Detect which cell encompasses the target text, then output its [x, y] center coordinate. 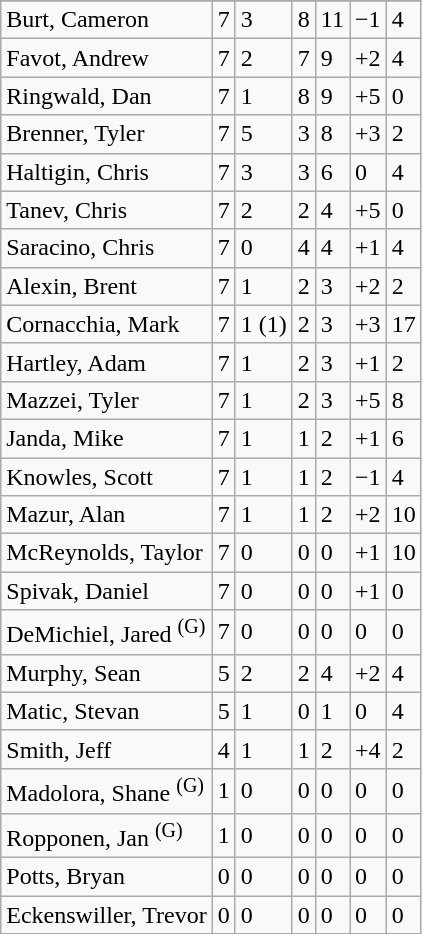
17 [404, 324]
Cornacchia, Mark [106, 324]
Eckenswiller, Trevor [106, 915]
Matic, Stevan [106, 711]
Potts, Bryan [106, 877]
Hartley, Adam [106, 362]
DeMichiel, Jared (G) [106, 632]
McReynolds, Taylor [106, 553]
Ringwald, Dan [106, 96]
Mazur, Alan [106, 515]
Mazzei, Tyler [106, 400]
Smith, Jeff [106, 749]
Tanev, Chris [106, 210]
Knowles, Scott [106, 477]
11 [332, 20]
Spivak, Daniel [106, 591]
Favot, Andrew [106, 58]
Janda, Mike [106, 438]
Ropponen, Jan (G) [106, 836]
1 (1) [264, 324]
Alexin, Brent [106, 286]
Murphy, Sean [106, 673]
Haltigin, Chris [106, 172]
Saracino, Chris [106, 248]
+4 [368, 749]
Madolora, Shane (G) [106, 790]
Burt, Cameron [106, 20]
Brenner, Tyler [106, 134]
